From the cell containing the given text, extract its center point as (X, Y) coordinate. 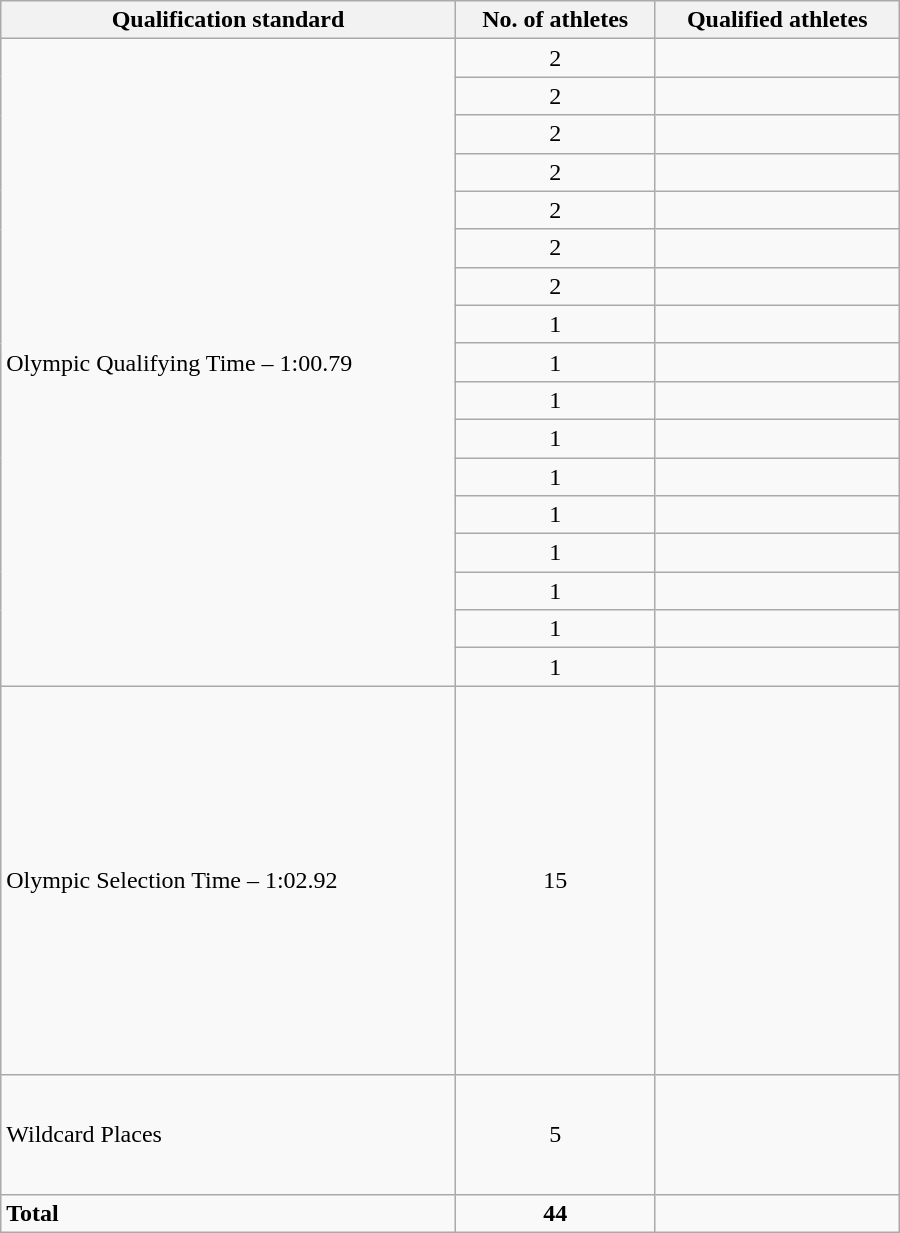
15 (555, 880)
44 (555, 1213)
Qualified athletes (777, 20)
Olympic Qualifying Time – 1:00.79 (228, 362)
5 (555, 1134)
Olympic Selection Time – 1:02.92 (228, 880)
Wildcard Places (228, 1134)
Total (228, 1213)
Qualification standard (228, 20)
No. of athletes (555, 20)
